Pinpoint the cell where the given text exists, returning its (X, Y) midpoint coordinate. 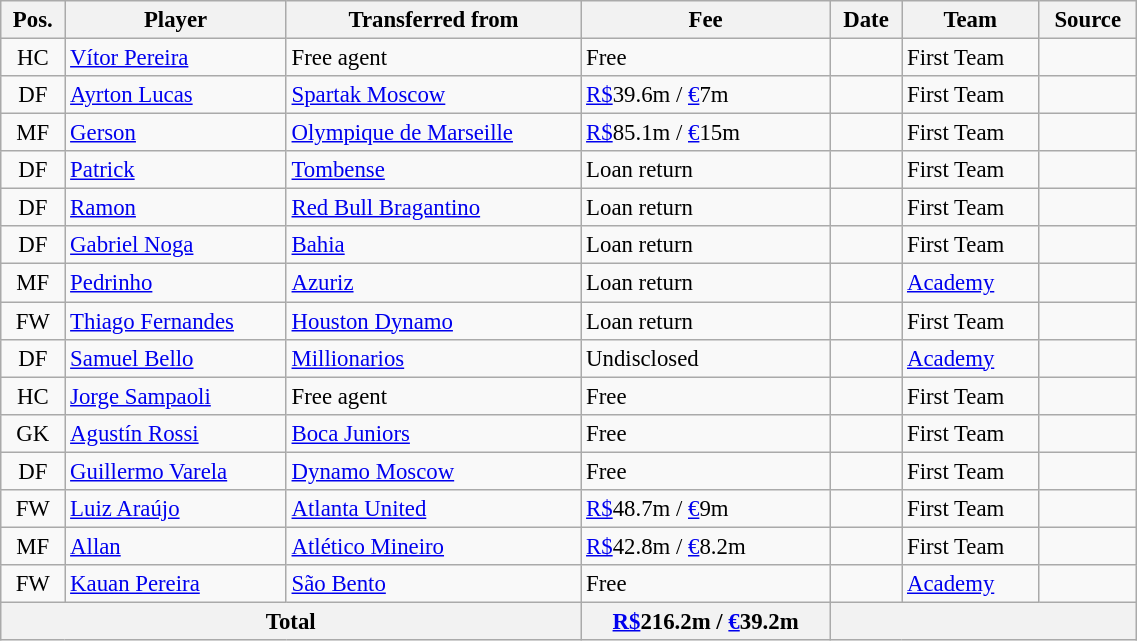
Atlético Mineiro (434, 546)
Ramon (176, 208)
São Bento (434, 584)
R$42.8m / €8.2m (706, 546)
Patrick (176, 170)
Azuriz (434, 283)
Team (970, 20)
Boca Juniors (434, 433)
Gerson (176, 133)
R$39.6m / €7m (706, 95)
Guillermo Varela (176, 471)
Undisclosed (706, 358)
Fee (706, 20)
Pedrinho (176, 283)
GK (33, 433)
R$216.2m / €39.2m (706, 621)
Ayrton Lucas (176, 95)
Dynamo Moscow (434, 471)
Vítor Pereira (176, 58)
Luiz Araújo (176, 509)
Red Bull Bragantino (434, 208)
Jorge Sampaoli (176, 396)
Samuel Bello (176, 358)
Kauan Pereira (176, 584)
Agustín Rossi (176, 433)
Atlanta United (434, 509)
Transferred from (434, 20)
Player (176, 20)
Bahia (434, 245)
Allan (176, 546)
Thiago Fernandes (176, 321)
R$85.1m / €15m (706, 133)
Date (866, 20)
Total (291, 621)
Spartak Moscow (434, 95)
Millionarios (434, 358)
Gabriel Noga (176, 245)
Houston Dynamo (434, 321)
Pos. (33, 20)
Olympique de Marseille (434, 133)
Source (1088, 20)
R$48.7m / €9m (706, 509)
Tombense (434, 170)
